Search for the cell housing the specified text and yield its [x, y] center coordinate. 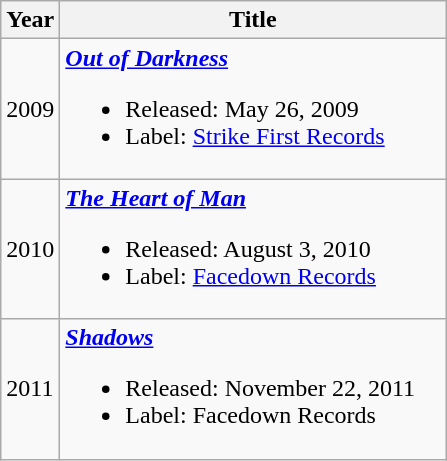
2011 [30, 389]
Title [253, 20]
The Heart of ManReleased: August 3, 2010Label: Facedown Records [253, 249]
Out of DarknessReleased: May 26, 2009Label: Strike First Records [253, 109]
2009 [30, 109]
2010 [30, 249]
ShadowsReleased: November 22, 2011Label: Facedown Records [253, 389]
Year [30, 20]
